Extract the [X, Y] coordinate from the center of the cell holding the provided text.  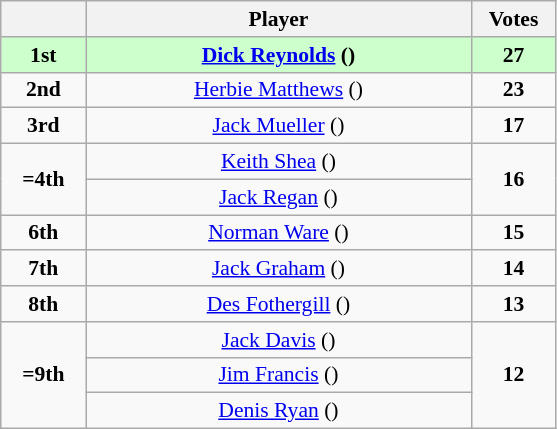
Jim Francis () [278, 375]
Dick Reynolds () [278, 55]
Player [278, 19]
27 [514, 55]
14 [514, 269]
3rd [44, 126]
2nd [44, 90]
Votes [514, 19]
12 [514, 376]
6th [44, 233]
8th [44, 304]
Jack Mueller () [278, 126]
23 [514, 90]
Jack Regan () [278, 197]
17 [514, 126]
Keith Shea () [278, 162]
Jack Davis () [278, 340]
1st [44, 55]
=4th [44, 180]
7th [44, 269]
Denis Ryan () [278, 411]
16 [514, 180]
15 [514, 233]
Jack Graham () [278, 269]
13 [514, 304]
Des Fothergill () [278, 304]
Herbie Matthews () [278, 90]
Norman Ware () [278, 233]
=9th [44, 376]
